Return the [X, Y] coordinate for the center point of the cell that contains the specified text.  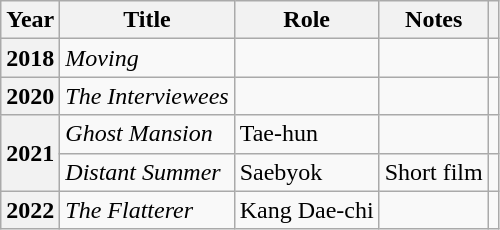
Role [306, 20]
Tae-hun [306, 134]
Year [30, 20]
The Interviewees [147, 96]
Ghost Mansion [147, 134]
2022 [30, 210]
Moving [147, 58]
Kang Dae-chi [306, 210]
Notes [434, 20]
2021 [30, 153]
2018 [30, 58]
Short film [434, 172]
Distant Summer [147, 172]
2020 [30, 96]
The Flatterer [147, 210]
Saebyok [306, 172]
Title [147, 20]
